Output the [x, y] coordinate of the center of the cell containing the given text.  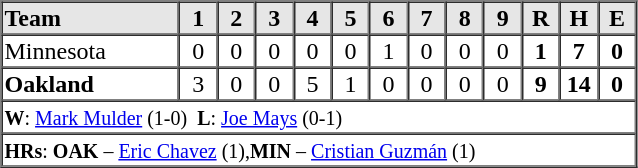
HRs: OAK – Eric Chavez (1),MIN – Cristian Guzmán (1) [319, 150]
H [579, 18]
Oakland [91, 84]
2 [236, 18]
8 [465, 18]
Minnesota [91, 50]
14 [579, 84]
W: Mark Mulder (1-0) L: Joe Mays (0-1) [319, 116]
4 [312, 18]
E [617, 18]
6 [388, 18]
Team [91, 18]
R [541, 18]
